Return the (X, Y) coordinate for the center point of the cell that contains the specified text.  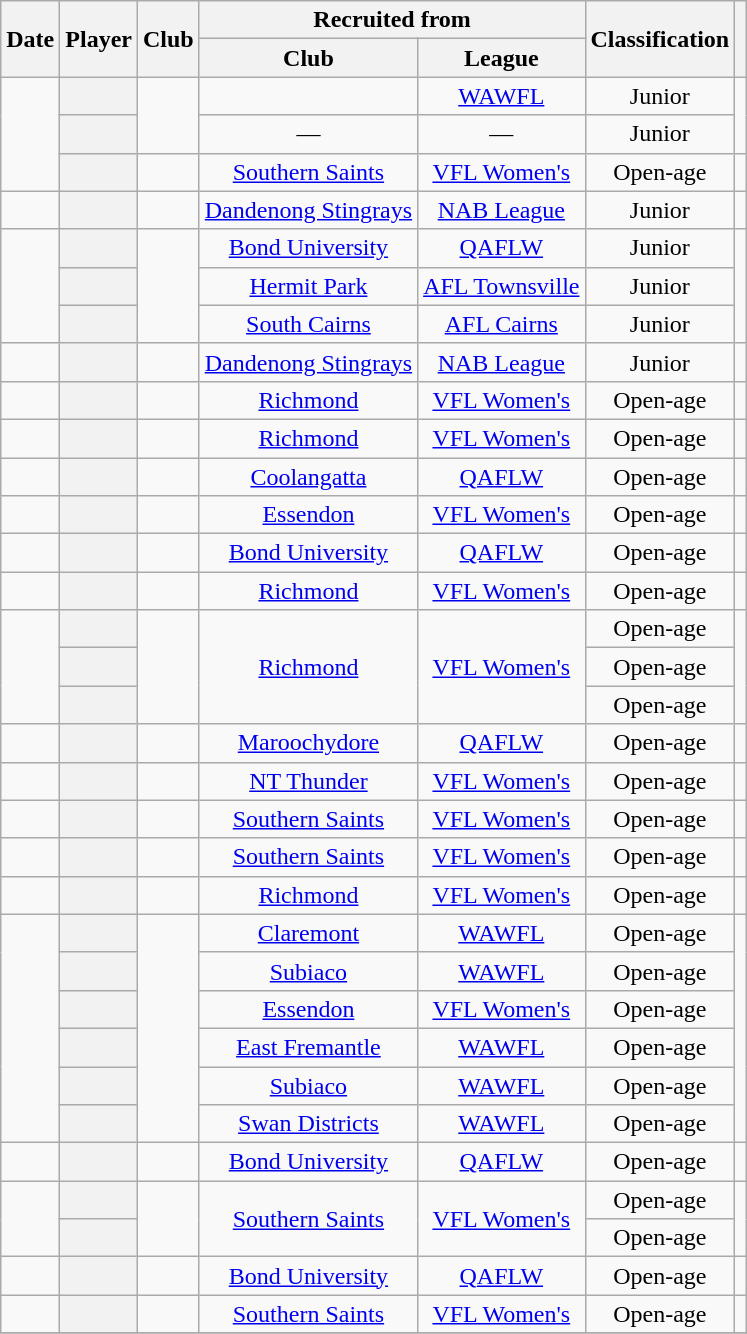
League (502, 58)
Recruited from (392, 20)
Classification (660, 39)
Coolangatta (308, 477)
Date (30, 39)
South Cairns (308, 324)
East Fremantle (308, 1047)
Swan Districts (308, 1124)
Maroochydore (308, 743)
Player (99, 39)
AFL Townsville (502, 286)
Hermit Park (308, 286)
NT Thunder (308, 781)
Claremont (308, 933)
AFL Cairns (502, 324)
